Return the [X, Y] coordinate for the center point of the cell that contains the specified text.  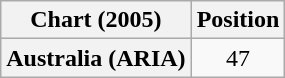
Position [238, 20]
Chart (2005) [96, 20]
Australia (ARIA) [96, 58]
47 [238, 58]
